For the text-containing cell, return its midpoint in (X, Y) coordinate format. 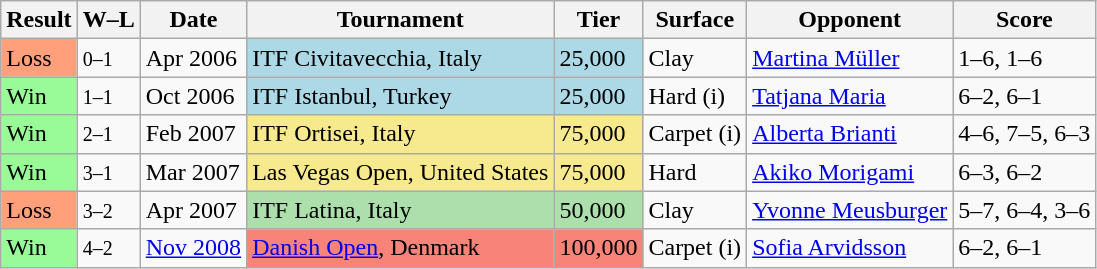
Score (1024, 20)
Opponent (850, 20)
2–1 (108, 134)
Feb 2007 (193, 134)
Akiko Morigami (850, 172)
Result (39, 20)
Hard (i) (695, 96)
Tier (598, 20)
ITF Istanbul, Turkey (400, 96)
Alberta Brianti (850, 134)
Tatjana Maria (850, 96)
Surface (695, 20)
Nov 2008 (193, 248)
Las Vegas Open, United States (400, 172)
100,000 (598, 248)
Mar 2007 (193, 172)
3–1 (108, 172)
Tournament (400, 20)
ITF Civitavecchia, Italy (400, 58)
Sofia Arvidsson (850, 248)
W–L (108, 20)
Hard (695, 172)
Apr 2006 (193, 58)
1–1 (108, 96)
Apr 2007 (193, 210)
6–3, 6–2 (1024, 172)
Yvonne Meusburger (850, 210)
Oct 2006 (193, 96)
5–7, 6–4, 3–6 (1024, 210)
ITF Latina, Italy (400, 210)
Date (193, 20)
Danish Open, Denmark (400, 248)
1–6, 1–6 (1024, 58)
3–2 (108, 210)
0–1 (108, 58)
50,000 (598, 210)
4–6, 7–5, 6–3 (1024, 134)
Martina Müller (850, 58)
4–2 (108, 248)
ITF Ortisei, Italy (400, 134)
